Return the (X, Y) coordinate for the center point of the cell that contains the specified text.  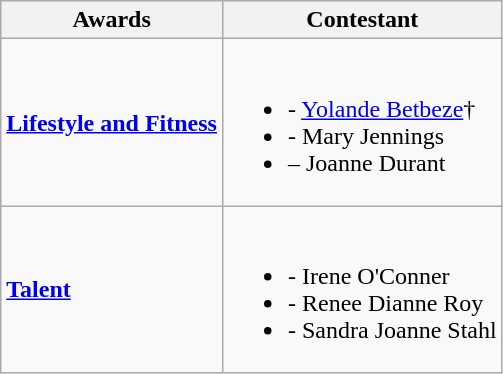
- Irene O'Conner - Renee Dianne Roy - Sandra Joanne Stahl (362, 290)
Awards (112, 20)
- Yolande Betbeze† - Mary Jennings – Joanne Durant (362, 122)
Lifestyle and Fitness (112, 122)
Contestant (362, 20)
Talent (112, 290)
